Return (x, y) of the center of cell containing provided text 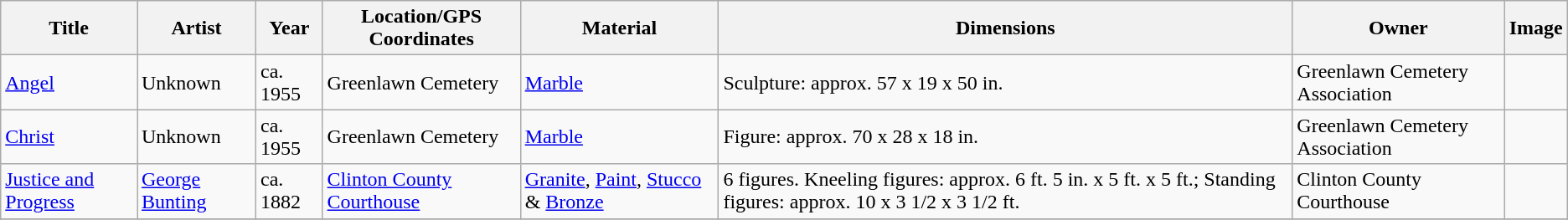
Sculpture: approx. 57 x 19 x 50 in. (1005, 82)
Location/GPS Coordinates (421, 28)
George Bunting (197, 191)
Year (290, 28)
Justice and Progress (69, 191)
Angel (69, 82)
Artist (197, 28)
Figure: approx. 70 x 28 x 18 in. (1005, 137)
ca. 1882 (290, 191)
Material (620, 28)
6 figures. Kneeling figures: approx. 6 ft. 5 in. x 5 ft. x 5 ft.; Standing figures: approx. 10 x 3 1/2 x 3 1/2 ft. (1005, 191)
Image (1536, 28)
Title (69, 28)
Owner (1399, 28)
Christ (69, 137)
Dimensions (1005, 28)
Granite, Paint, Stucco & Bronze (620, 191)
